Scan for the cell matching the given text and deliver its [x, y] coordinate at center. 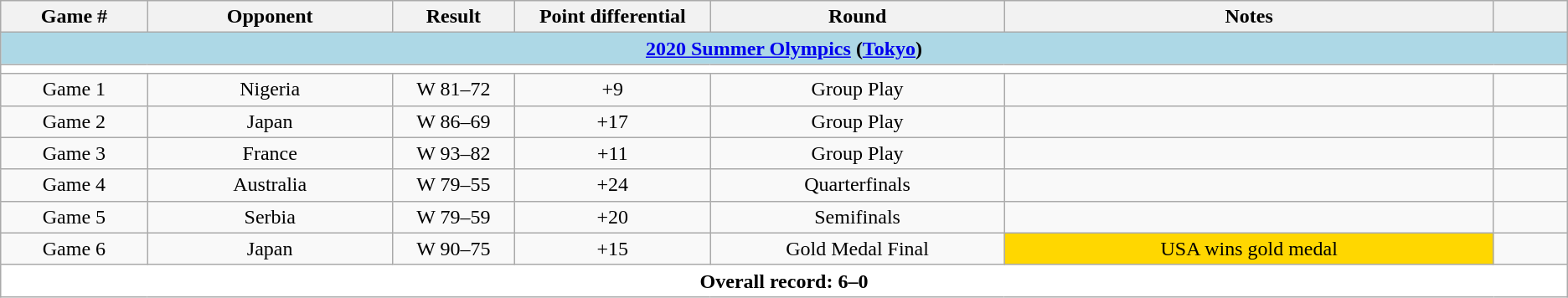
Serbia [270, 217]
Game 4 [74, 185]
+17 [612, 121]
W 86–69 [453, 121]
Australia [270, 185]
+15 [612, 249]
W 79–55 [453, 185]
+24 [612, 185]
W 93–82 [453, 153]
+9 [612, 90]
Game 5 [74, 217]
W 79–59 [453, 217]
2020 Summer Olympics (Tokyo) [784, 49]
France [270, 153]
Nigeria [270, 90]
W 90–75 [453, 249]
Overall record: 6–0 [784, 280]
W 81–72 [453, 90]
Gold Medal Final [858, 249]
+20 [612, 217]
Game 6 [74, 249]
Result [453, 17]
Game 1 [74, 90]
Game 3 [74, 153]
Quarterfinals [858, 185]
Game 2 [74, 121]
Notes [1250, 17]
Point differential [612, 17]
Round [858, 17]
Opponent [270, 17]
Semifinals [858, 217]
USA wins gold medal [1250, 249]
Game # [74, 17]
+11 [612, 153]
